For the text-containing cell, return its midpoint in (x, y) coordinate format. 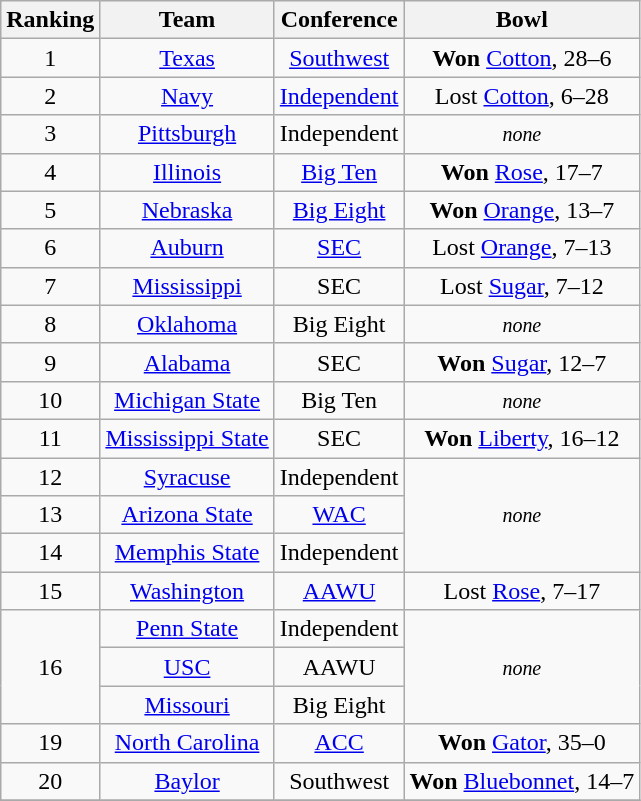
Lost Cotton, 6–28 (522, 96)
Bowl (522, 20)
Team (187, 20)
Ranking (50, 20)
Texas (187, 58)
Alabama (187, 362)
Won Orange, 13–7 (522, 210)
10 (50, 400)
19 (50, 743)
Missouri (187, 705)
3 (50, 134)
Conference (339, 20)
4 (50, 172)
ACC (339, 743)
13 (50, 515)
Won Rose, 17–7 (522, 172)
14 (50, 553)
Mississippi State (187, 438)
Lost Orange, 7–13 (522, 248)
Syracuse (187, 477)
Nebraska (187, 210)
Won Bluebonnet, 14–7 (522, 781)
5 (50, 210)
Pittsburgh (187, 134)
WAC (339, 515)
2 (50, 96)
1 (50, 58)
Arizona State (187, 515)
8 (50, 324)
12 (50, 477)
Michigan State (187, 400)
Auburn (187, 248)
15 (50, 591)
Baylor (187, 781)
Oklahoma (187, 324)
Washington (187, 591)
Won Liberty, 16–12 (522, 438)
20 (50, 781)
Won Sugar, 12–7 (522, 362)
Won Gator, 35–0 (522, 743)
Won Cotton, 28–6 (522, 58)
Lost Rose, 7–17 (522, 591)
Illinois (187, 172)
North Carolina (187, 743)
16 (50, 667)
Penn State (187, 629)
9 (50, 362)
USC (187, 667)
Navy (187, 96)
11 (50, 438)
7 (50, 286)
6 (50, 248)
Mississippi (187, 286)
Memphis State (187, 553)
Lost Sugar, 7–12 (522, 286)
